Output the (x, y) coordinate of the center of the cell containing the given text.  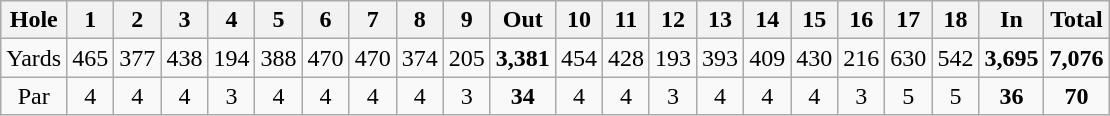
14 (768, 20)
6 (326, 20)
194 (232, 58)
542 (956, 58)
216 (862, 58)
193 (672, 58)
Total (1076, 20)
1 (90, 20)
13 (720, 20)
12 (672, 20)
465 (90, 58)
16 (862, 20)
454 (578, 58)
393 (720, 58)
Out (522, 20)
205 (466, 58)
7,076 (1076, 58)
34 (522, 96)
3,695 (1012, 58)
70 (1076, 96)
18 (956, 20)
428 (626, 58)
377 (138, 58)
9 (466, 20)
7 (372, 20)
3,381 (522, 58)
8 (420, 20)
388 (278, 58)
15 (814, 20)
Par (34, 96)
Yards (34, 58)
430 (814, 58)
438 (184, 58)
In (1012, 20)
2 (138, 20)
409 (768, 58)
10 (578, 20)
630 (908, 58)
374 (420, 58)
36 (1012, 96)
Hole (34, 20)
17 (908, 20)
11 (626, 20)
